From the cell containing the given text, extract its center point as (X, Y) coordinate. 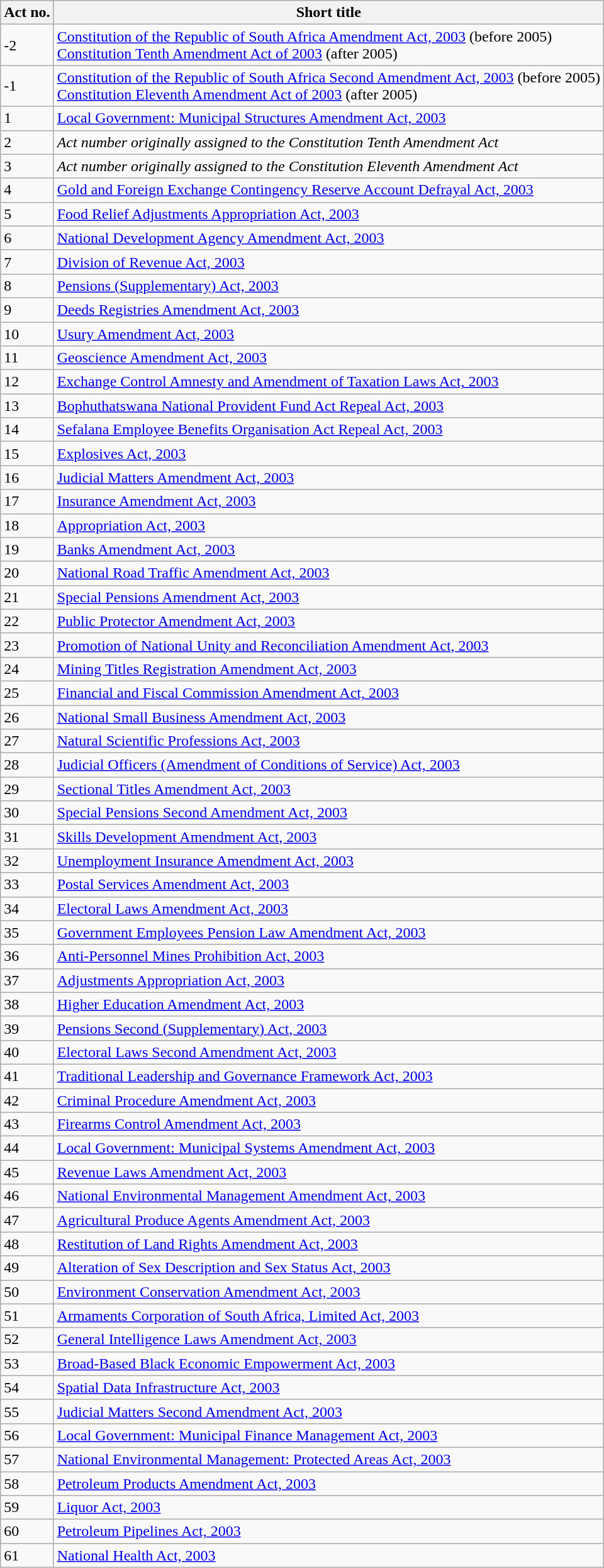
Spatial Data Infrastructure Act, 2003 (328, 1387)
Bophuthatswana National Provident Fund Act Repeal Act, 2003 (328, 406)
31 (27, 837)
3 (27, 166)
Broad-Based Black Economic Empowerment Act, 2003 (328, 1364)
45 (27, 1172)
Act no. (27, 13)
Judicial Matters Amendment Act, 2003 (328, 478)
36 (27, 956)
Usury Amendment Act, 2003 (328, 334)
Exchange Control Amnesty and Amendment of Taxation Laws Act, 2003 (328, 382)
15 (27, 454)
5 (27, 214)
52 (27, 1340)
Special Pensions Second Amendment Act, 2003 (328, 813)
National Health Act, 2003 (328, 1555)
48 (27, 1244)
17 (27, 501)
Special Pensions Amendment Act, 2003 (328, 597)
Firearms Control Amendment Act, 2003 (328, 1124)
44 (27, 1148)
50 (27, 1292)
34 (27, 909)
20 (27, 573)
National Road Traffic Amendment Act, 2003 (328, 573)
59 (27, 1508)
Pensions (Supplementary) Act, 2003 (328, 286)
Electoral Laws Second Amendment Act, 2003 (328, 1052)
12 (27, 382)
16 (27, 478)
57 (27, 1459)
21 (27, 597)
7 (27, 262)
Deeds Registries Amendment Act, 2003 (328, 310)
Government Employees Pension Law Amendment Act, 2003 (328, 932)
46 (27, 1196)
Financial and Fiscal Commission Amendment Act, 2003 (328, 693)
Short title (328, 13)
28 (27, 765)
National Small Business Amendment Act, 2003 (328, 717)
42 (27, 1100)
Petroleum Products Amendment Act, 2003 (328, 1483)
27 (27, 741)
29 (27, 789)
61 (27, 1555)
Division of Revenue Act, 2003 (328, 262)
Unemployment Insurance Amendment Act, 2003 (328, 861)
Local Government: Municipal Finance Management Act, 2003 (328, 1435)
National Environmental Management Amendment Act, 2003 (328, 1196)
56 (27, 1435)
Banks Amendment Act, 2003 (328, 549)
54 (27, 1387)
Environment Conservation Amendment Act, 2003 (328, 1292)
13 (27, 406)
2 (27, 142)
23 (27, 645)
Agricultural Produce Agents Amendment Act, 2003 (328, 1220)
Liquor Act, 2003 (328, 1508)
43 (27, 1124)
60 (27, 1532)
Higher Education Amendment Act, 2003 (328, 1004)
Judicial Officers (Amendment of Conditions of Service) Act, 2003 (328, 765)
49 (27, 1268)
35 (27, 932)
Sectional Titles Amendment Act, 2003 (328, 789)
Electoral Laws Amendment Act, 2003 (328, 909)
-2 (27, 45)
58 (27, 1483)
19 (27, 549)
40 (27, 1052)
Local Government: Municipal Structures Amendment Act, 2003 (328, 118)
National Development Agency Amendment Act, 2003 (328, 238)
33 (27, 885)
Criminal Procedure Amendment Act, 2003 (328, 1100)
47 (27, 1220)
18 (27, 525)
Promotion of National Unity and Reconciliation Amendment Act, 2003 (328, 645)
11 (27, 358)
6 (27, 238)
Insurance Amendment Act, 2003 (328, 501)
10 (27, 334)
Revenue Laws Amendment Act, 2003 (328, 1172)
Geoscience Amendment Act, 2003 (328, 358)
30 (27, 813)
1 (27, 118)
Sefalana Employee Benefits Organisation Act Repeal Act, 2003 (328, 430)
Adjustments Appropriation Act, 2003 (328, 980)
Alteration of Sex Description and Sex Status Act, 2003 (328, 1268)
Restitution of Land Rights Amendment Act, 2003 (328, 1244)
Judicial Matters Second Amendment Act, 2003 (328, 1411)
Armaments Corporation of South Africa, Limited Act, 2003 (328, 1316)
Food Relief Adjustments Appropriation Act, 2003 (328, 214)
37 (27, 980)
Natural Scientific Professions Act, 2003 (328, 741)
Constitution of the Republic of South Africa Amendment Act, 2003 (before 2005) Constitution Tenth Amendment Act of 2003 (after 2005) (328, 45)
8 (27, 286)
Appropriation Act, 2003 (328, 525)
14 (27, 430)
32 (27, 861)
Anti-Personnel Mines Prohibition Act, 2003 (328, 956)
22 (27, 621)
-1 (27, 86)
55 (27, 1411)
51 (27, 1316)
26 (27, 717)
53 (27, 1364)
General Intelligence Laws Amendment Act, 2003 (328, 1340)
38 (27, 1004)
Traditional Leadership and Governance Framework Act, 2003 (328, 1076)
Gold and Foreign Exchange Contingency Reserve Account Defrayal Act, 2003 (328, 190)
Constitution of the Republic of South Africa Second Amendment Act, 2003 (before 2005) Constitution Eleventh Amendment Act of 2003 (after 2005) (328, 86)
24 (27, 669)
Postal Services Amendment Act, 2003 (328, 885)
25 (27, 693)
Mining Titles Registration Amendment Act, 2003 (328, 669)
Act number originally assigned to the Constitution Eleventh Amendment Act (328, 166)
Skills Development Amendment Act, 2003 (328, 837)
39 (27, 1028)
Petroleum Pipelines Act, 2003 (328, 1532)
Explosives Act, 2003 (328, 454)
4 (27, 190)
Public Protector Amendment Act, 2003 (328, 621)
9 (27, 310)
National Environmental Management: Protected Areas Act, 2003 (328, 1459)
Act number originally assigned to the Constitution Tenth Amendment Act (328, 142)
Local Government: Municipal Systems Amendment Act, 2003 (328, 1148)
Pensions Second (Supplementary) Act, 2003 (328, 1028)
41 (27, 1076)
